Extract the [x, y] coordinate from the center of the cell holding the provided text.  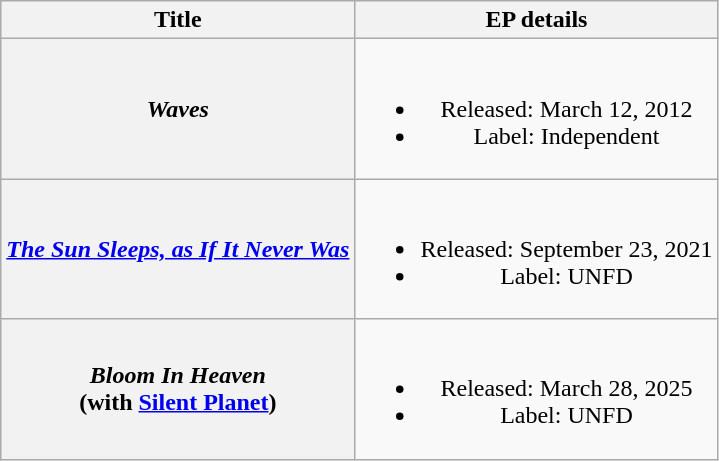
Waves [178, 109]
EP details [536, 20]
Released: March 12, 2012Label: Independent [536, 109]
Released: March 28, 2025Label: UNFD [536, 389]
The Sun Sleeps, as If It Never Was [178, 249]
Title [178, 20]
Released: September 23, 2021Label: UNFD [536, 249]
Bloom In Heaven (with Silent Planet) [178, 389]
